Determine the (X, Y) coordinate at the center of the cell enclosing the given text.  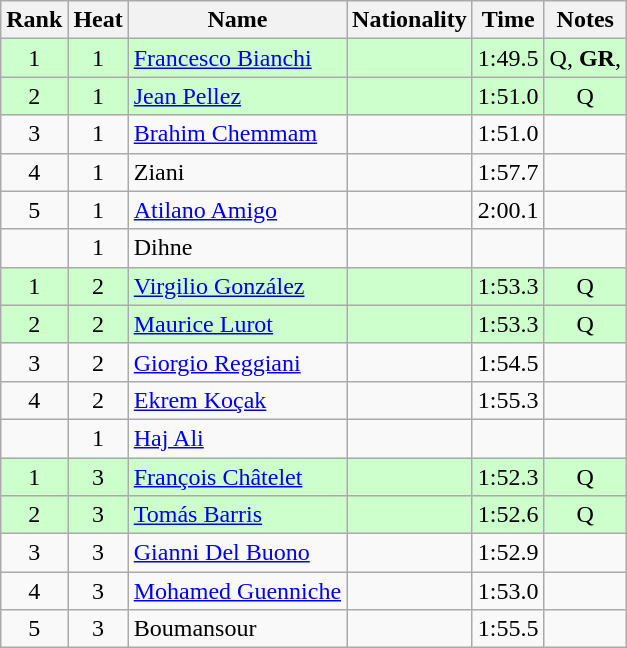
François Châtelet (237, 477)
Time (508, 20)
Giorgio Reggiani (237, 362)
1:52.6 (508, 515)
Francesco Bianchi (237, 58)
Mohamed Guenniche (237, 591)
Atilano Amigo (237, 210)
Gianni Del Buono (237, 553)
Rank (34, 20)
Dihne (237, 248)
Ekrem Koçak (237, 400)
Jean Pellez (237, 96)
1:52.9 (508, 553)
Tomás Barris (237, 515)
Name (237, 20)
Ziani (237, 172)
1:53.0 (508, 591)
2:00.1 (508, 210)
Virgilio González (237, 286)
Maurice Lurot (237, 324)
Haj Ali (237, 438)
1:57.7 (508, 172)
1:54.5 (508, 362)
1:55.5 (508, 629)
Q, GR, (585, 58)
Heat (98, 20)
Nationality (410, 20)
1:52.3 (508, 477)
Boumansour (237, 629)
1:55.3 (508, 400)
1:49.5 (508, 58)
Brahim Chemmam (237, 134)
Notes (585, 20)
